Return [X, Y] of the center of cell containing provided text 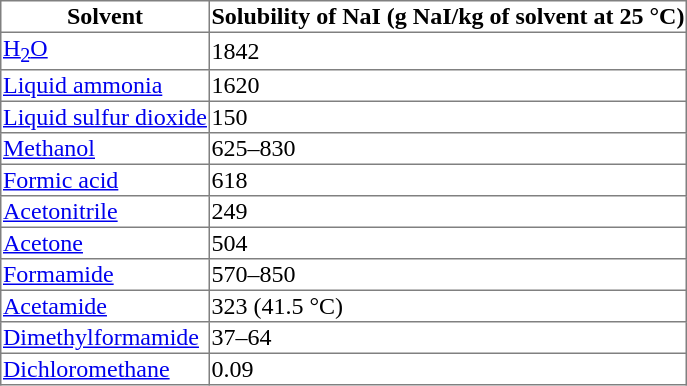
618 [448, 181]
625–830 [448, 149]
Acetonitrile [105, 212]
570–850 [448, 275]
Liquid ammonia [105, 86]
Dimethylformamide [105, 338]
Solubility of NaI (g NaI/kg of solvent at 25 °C) [448, 17]
Solvent [105, 17]
150 [448, 118]
Formic acid [105, 181]
504 [448, 244]
37–64 [448, 338]
Dichloromethane [105, 370]
H2O [105, 51]
249 [448, 212]
Acetamide [105, 307]
1620 [448, 86]
Methanol [105, 149]
Formamide [105, 275]
1842 [448, 51]
0.09 [448, 370]
Liquid sulfur dioxide [105, 118]
Acetone [105, 244]
323 (41.5 °C) [448, 307]
